From the cell containing the given text, extract its center point as (X, Y) coordinate. 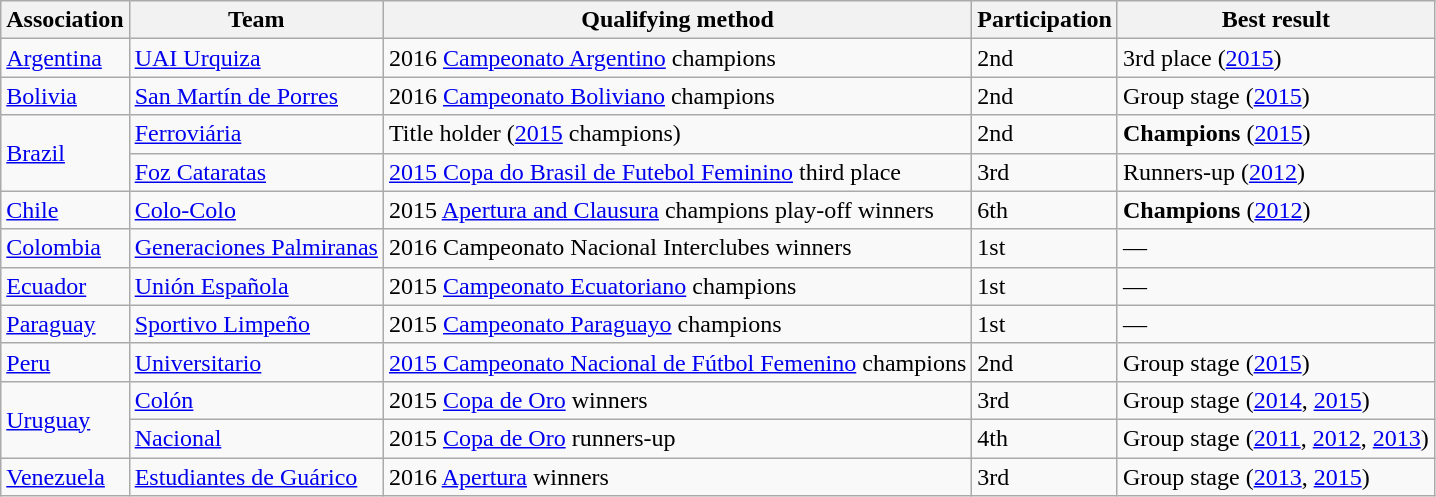
Uruguay (65, 419)
Ferroviária (256, 134)
2016 Apertura winners (677, 477)
2016 Campeonato Argentino champions (677, 58)
Title holder (2015 champions) (677, 134)
Colombia (65, 248)
Nacional (256, 438)
Champions (2012) (1276, 210)
2015 Copa do Brasil de Futebol Feminino third place (677, 172)
San Martín de Porres (256, 96)
Colón (256, 400)
Bolivia (65, 96)
2015 Campeonato Nacional de Fútbol Femenino champions (677, 362)
2015 Apertura and Clausura champions play-off winners (677, 210)
Association (65, 20)
3rd place (2015) (1276, 58)
Paraguay (65, 324)
Peru (65, 362)
Argentina (65, 58)
Brazil (65, 153)
Runners-up (2012) (1276, 172)
2015 Campeonato Ecuatoriano champions (677, 286)
Ecuador (65, 286)
Universitario (256, 362)
Venezuela (65, 477)
2015 Copa de Oro winners (677, 400)
4th (1045, 438)
Sportivo Limpeño (256, 324)
6th (1045, 210)
Chile (65, 210)
Generaciones Palmiranas (256, 248)
Colo-Colo (256, 210)
Champions (2015) (1276, 134)
UAI Urquiza (256, 58)
Unión Española (256, 286)
Team (256, 20)
Group stage (2011, 2012, 2013) (1276, 438)
Group stage (2014, 2015) (1276, 400)
Participation (1045, 20)
2016 Campeonato Boliviano champions (677, 96)
Group stage (2013, 2015) (1276, 477)
Best result (1276, 20)
2016 Campeonato Nacional Interclubes winners (677, 248)
Estudiantes de Guárico (256, 477)
Foz Cataratas (256, 172)
2015 Copa de Oro runners-up (677, 438)
Qualifying method (677, 20)
2015 Campeonato Paraguayo champions (677, 324)
